For the text-containing cell, return its midpoint in (X, Y) coordinate format. 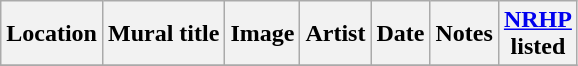
Notes (464, 34)
Location (52, 34)
Image (262, 34)
Artist (336, 34)
Date (400, 34)
Mural title (163, 34)
NRHPlisted (538, 34)
